From the cell containing the given text, extract its center point as [x, y] coordinate. 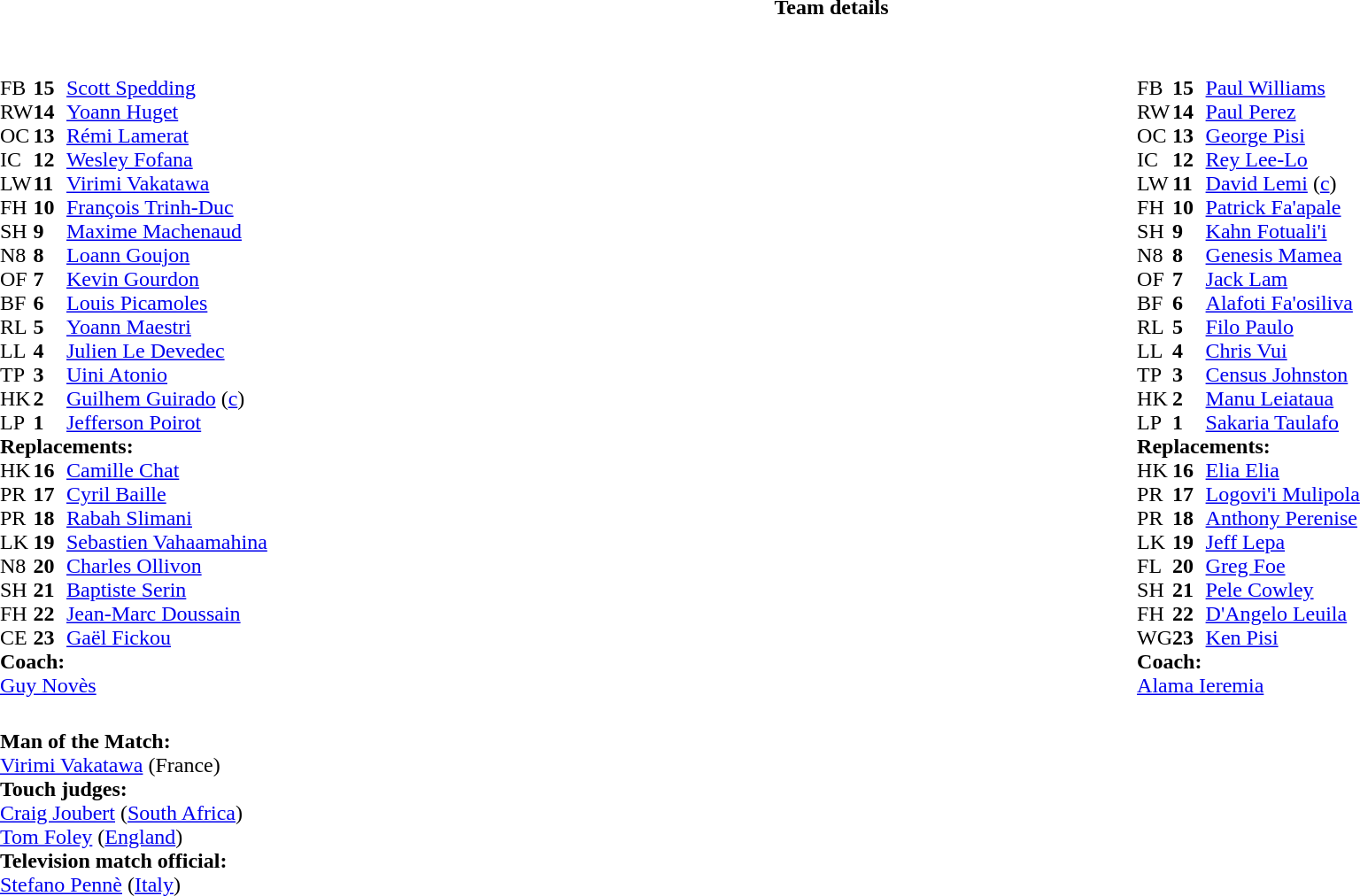
Paul Perez [1283, 112]
Sakaria Taulafo [1283, 423]
Maxime Machenaud [166, 232]
Uini Atonio [166, 375]
Filo Paulo [1283, 328]
Paul Williams [1283, 89]
Kahn Fotuali'i [1283, 232]
Louis Picamoles [166, 303]
Elia Elia [1283, 471]
Genesis Mamea [1283, 255]
George Pisi [1283, 136]
Greg Foe [1283, 567]
Alafoti Fa'osiliva [1283, 303]
Guilhem Guirado (c) [166, 398]
Jack Lam [1283, 280]
Logovi'i Mulipola [1283, 494]
Rey Lee-Lo [1283, 159]
Gaël Fickou [166, 637]
Sebastien Vahaamahina [166, 542]
Camille Chat [166, 471]
D'Angelo Leuila [1283, 614]
Scott Spedding [166, 89]
François Trinh-Duc [166, 207]
Yoann Huget [166, 112]
FL [1155, 567]
Loann Goujon [166, 255]
Jeff Lepa [1283, 542]
Yoann Maestri [166, 328]
Virimi Vakatawa [166, 184]
Patrick Fa'apale [1283, 207]
CE [17, 637]
Jefferson Poirot [166, 423]
Chris Vui [1283, 351]
Kevin Gourdon [166, 280]
David Lemi (c) [1283, 184]
Anthony Perenise [1283, 519]
Cyril Baille [166, 494]
Rabah Slimani [166, 519]
Rémi Lamerat [166, 136]
Ken Pisi [1283, 637]
Pele Cowley [1283, 590]
Wesley Fofana [166, 159]
Julien Le Devedec [166, 351]
Alama Ieremia [1248, 685]
Jean-Marc Doussain [166, 614]
Manu Leiataua [1283, 398]
Baptiste Serin [166, 590]
Guy Novès [134, 685]
Charles Ollivon [166, 567]
WG [1155, 637]
Census Johnston [1283, 375]
